Return [X, Y] of the center of cell containing provided text 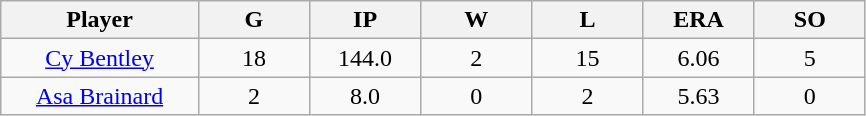
6.06 [698, 58]
W [476, 20]
SO [810, 20]
Asa Brainard [100, 96]
ERA [698, 20]
L [588, 20]
IP [366, 20]
8.0 [366, 96]
144.0 [366, 58]
5.63 [698, 96]
15 [588, 58]
18 [254, 58]
G [254, 20]
5 [810, 58]
Player [100, 20]
Cy Bentley [100, 58]
